For the text-containing cell, return its midpoint in (x, y) coordinate format. 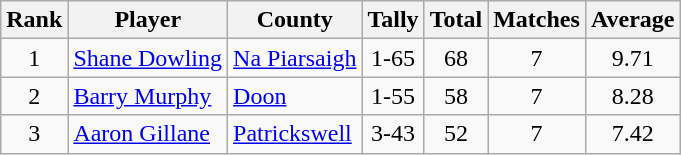
8.28 (632, 96)
58 (456, 96)
Tally (393, 20)
68 (456, 58)
Na Piarsaigh (295, 58)
9.71 (632, 58)
52 (456, 134)
3-43 (393, 134)
Shane Dowling (148, 58)
1 (34, 58)
3 (34, 134)
Total (456, 20)
Patrickswell (295, 134)
Matches (537, 20)
1-55 (393, 96)
Doon (295, 96)
2 (34, 96)
Average (632, 20)
County (295, 20)
Aaron Gillane (148, 134)
Rank (34, 20)
1-65 (393, 58)
Player (148, 20)
7.42 (632, 134)
Barry Murphy (148, 96)
